Find where the given text appears and provide that cell's center as (x, y) coordinate. 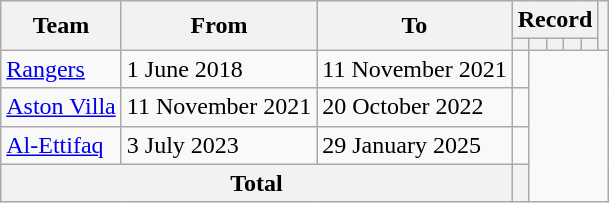
20 October 2022 (414, 107)
From (218, 26)
Al-Ettifaq (62, 145)
3 July 2023 (218, 145)
Team (62, 26)
Aston Villa (62, 107)
Total (256, 183)
29 January 2025 (414, 145)
Rangers (62, 69)
1 June 2018 (218, 69)
Record (555, 20)
To (414, 26)
